For the text-containing cell, return its midpoint in (x, y) coordinate format. 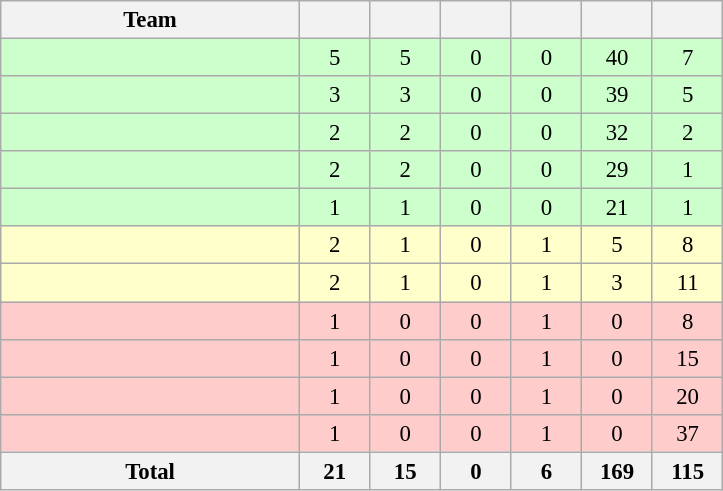
32 (618, 133)
20 (688, 396)
169 (618, 471)
37 (688, 433)
Team (150, 20)
6 (546, 471)
11 (688, 283)
7 (688, 58)
29 (618, 170)
40 (618, 58)
115 (688, 471)
39 (618, 95)
Total (150, 471)
